Capture the cell that displays the provided text and extract its (X, Y) central coordinate. 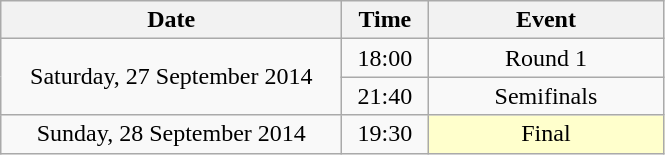
Round 1 (546, 58)
19:30 (385, 134)
21:40 (385, 96)
Semifinals (546, 96)
Date (172, 20)
Saturday, 27 September 2014 (172, 77)
18:00 (385, 58)
Sunday, 28 September 2014 (172, 134)
Final (546, 134)
Time (385, 20)
Event (546, 20)
